Search for the cell housing the specified text and yield its [X, Y] center coordinate. 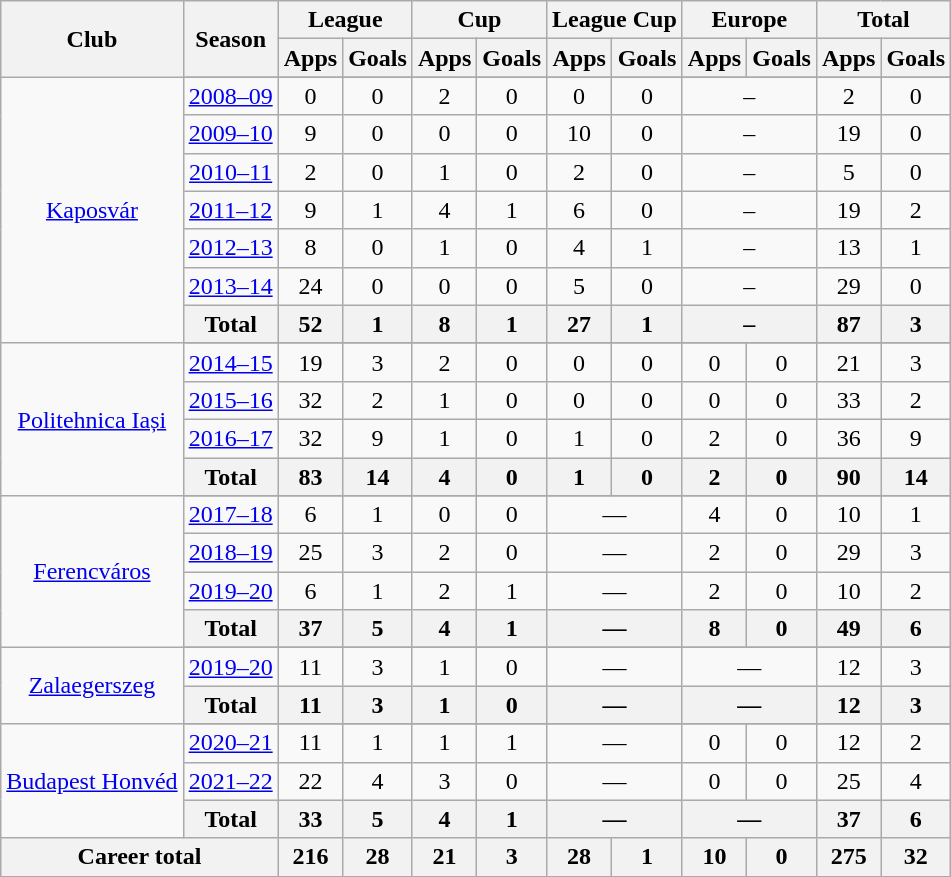
22 [310, 781]
52 [310, 324]
2015–16 [230, 400]
2020–21 [230, 743]
36 [848, 438]
Club [92, 39]
2016–17 [230, 438]
Ferencváros [92, 572]
24 [310, 286]
League [345, 20]
87 [848, 324]
2018–19 [230, 553]
216 [310, 857]
27 [580, 324]
2009–10 [230, 134]
90 [848, 477]
2021–22 [230, 781]
2012–13 [230, 248]
Cup [479, 20]
2011–12 [230, 210]
Zalaegerszeg [92, 686]
49 [848, 629]
Europe [749, 20]
2013–14 [230, 286]
2017–18 [230, 515]
Politehnica Iași [92, 419]
2008–09 [230, 96]
275 [848, 857]
83 [310, 477]
Budapest Honvéd [92, 781]
2010–11 [230, 172]
Kaposvár [92, 210]
13 [848, 248]
Career total [140, 857]
Season [230, 39]
League Cup [615, 20]
2014–15 [230, 362]
